Scan for the cell matching the given text and deliver its [X, Y] coordinate at center. 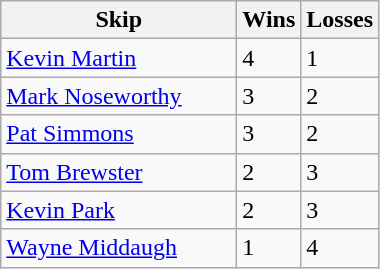
Skip [119, 20]
Kevin Martin [119, 58]
Mark Noseworthy [119, 96]
Wayne Middaugh [119, 248]
Tom Brewster [119, 172]
Losses [340, 20]
Kevin Park [119, 210]
Wins [269, 20]
Pat Simmons [119, 134]
